Provide the [X, Y] coordinate of the cell's center where the given text is located.  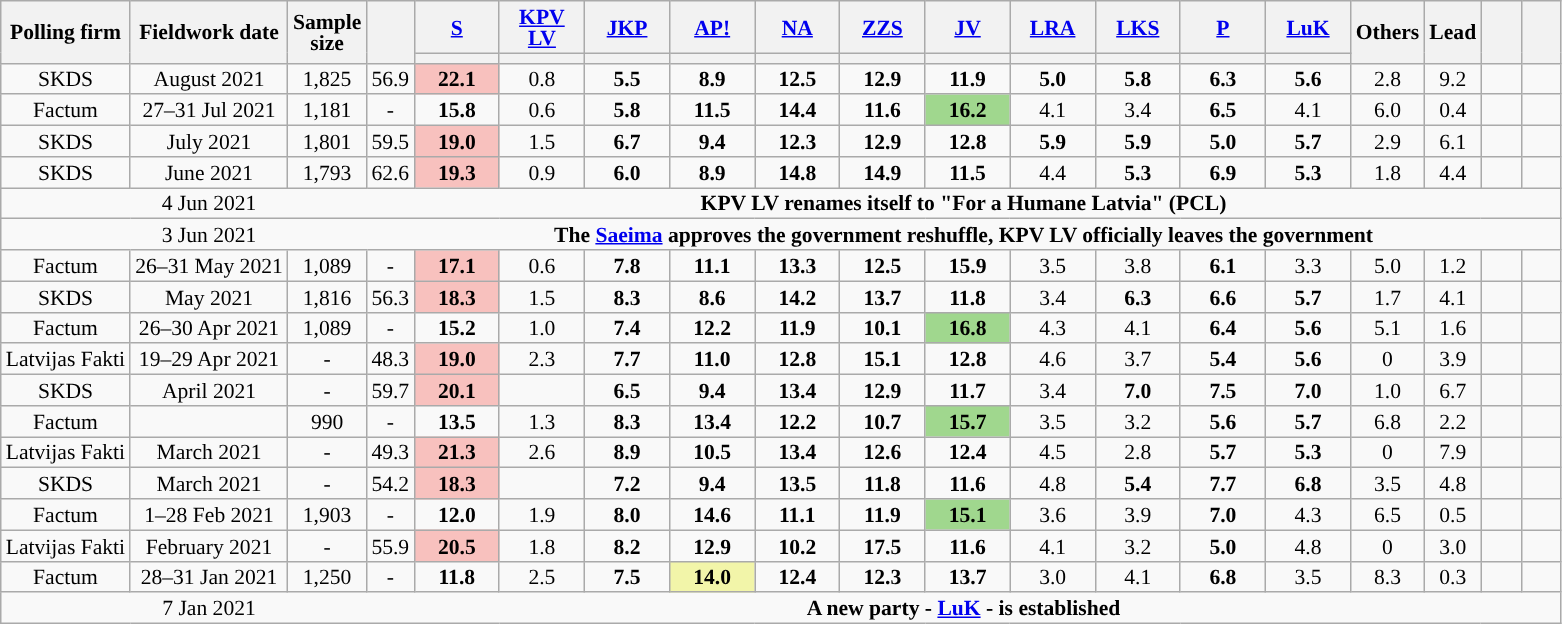
3.3 [1308, 266]
59.5 [390, 142]
1.3 [542, 422]
8.2 [626, 546]
1.2 [1452, 266]
Samplesize [327, 32]
990 [327, 422]
15.9 [968, 266]
S [456, 27]
3.6 [1052, 514]
7.8 [626, 266]
LRA [1052, 27]
Polling firm [66, 32]
Others [1388, 32]
10.2 [798, 546]
10.7 [882, 422]
1,793 [327, 172]
11.7 [968, 390]
1,250 [327, 576]
0.8 [542, 78]
14.6 [712, 514]
May 2021 [209, 296]
Fieldwork date [209, 32]
6.6 [1222, 296]
0.3 [1452, 576]
April 2021 [209, 390]
1,816 [327, 296]
26–31 May 2021 [209, 266]
14.8 [798, 172]
0.9 [542, 172]
KPV LV [542, 27]
1,801 [327, 142]
20.1 [456, 390]
15.8 [456, 110]
19.3 [456, 172]
P [1222, 27]
1.7 [1388, 296]
5.5 [626, 78]
1–28 Feb 2021 [209, 514]
7 Jan 2021 [209, 608]
ZZS [882, 27]
10.1 [882, 328]
NA [798, 27]
7.4 [626, 328]
28–31 Jan 2021 [209, 576]
2.6 [542, 452]
8.6 [712, 296]
3 Jun 2021 [209, 234]
13.3 [798, 266]
June 2021 [209, 172]
17.1 [456, 266]
February 2021 [209, 546]
9.2 [1452, 78]
15.2 [456, 328]
21.3 [456, 452]
20.5 [456, 546]
0.5 [1452, 514]
3.8 [1138, 266]
JKP [626, 27]
22.1 [456, 78]
LuK [1308, 27]
62.6 [390, 172]
The Saeima approves the government reshuffle, KPV LV officially leaves the government [964, 234]
8.0 [626, 514]
54.2 [390, 484]
27–31 Jul 2021 [209, 110]
2.5 [542, 576]
19–29 Apr 2021 [209, 360]
1.9 [542, 514]
14.2 [798, 296]
2.2 [1452, 422]
15.7 [968, 422]
55.9 [390, 546]
59.7 [390, 390]
6.4 [1222, 328]
LKS [1138, 27]
KPV LV renames itself to "For a Humane Latvia" (PCL) [964, 204]
2.9 [1388, 142]
4 Jun 2021 [209, 204]
1.6 [1452, 328]
17.5 [882, 546]
10.5 [712, 452]
JV [968, 27]
A new party - LuK - is established [964, 608]
1,825 [327, 78]
2.3 [542, 360]
6.9 [1222, 172]
July 2021 [209, 142]
4.5 [1052, 452]
16.8 [968, 328]
49.3 [390, 452]
11.0 [712, 360]
August 2021 [209, 78]
0.4 [1452, 110]
12.0 [456, 514]
48.3 [390, 360]
14.9 [882, 172]
56.9 [390, 78]
3.7 [1138, 360]
7.9 [1452, 452]
14.4 [798, 110]
56.3 [390, 296]
14.0 [712, 576]
Lead [1452, 32]
5.1 [1388, 328]
1,181 [327, 110]
4.6 [1052, 360]
7.2 [626, 484]
26–30 Apr 2021 [209, 328]
16.2 [968, 110]
AP! [712, 27]
12.6 [882, 452]
1,903 [327, 514]
